Locate the cell with the specified text and output its [x, y] center coordinate. 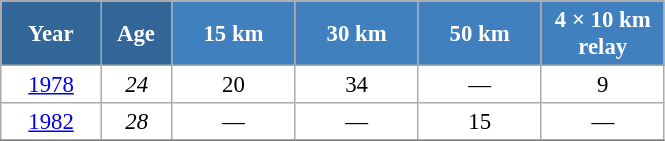
15 km [234, 34]
1982 [52, 122]
Year [52, 34]
28 [136, 122]
30 km [356, 34]
9 [602, 85]
50 km [480, 34]
1978 [52, 85]
24 [136, 85]
Age [136, 34]
34 [356, 85]
20 [234, 85]
15 [480, 122]
4 × 10 km relay [602, 34]
